Search for the cell housing the specified text and yield its (X, Y) center coordinate. 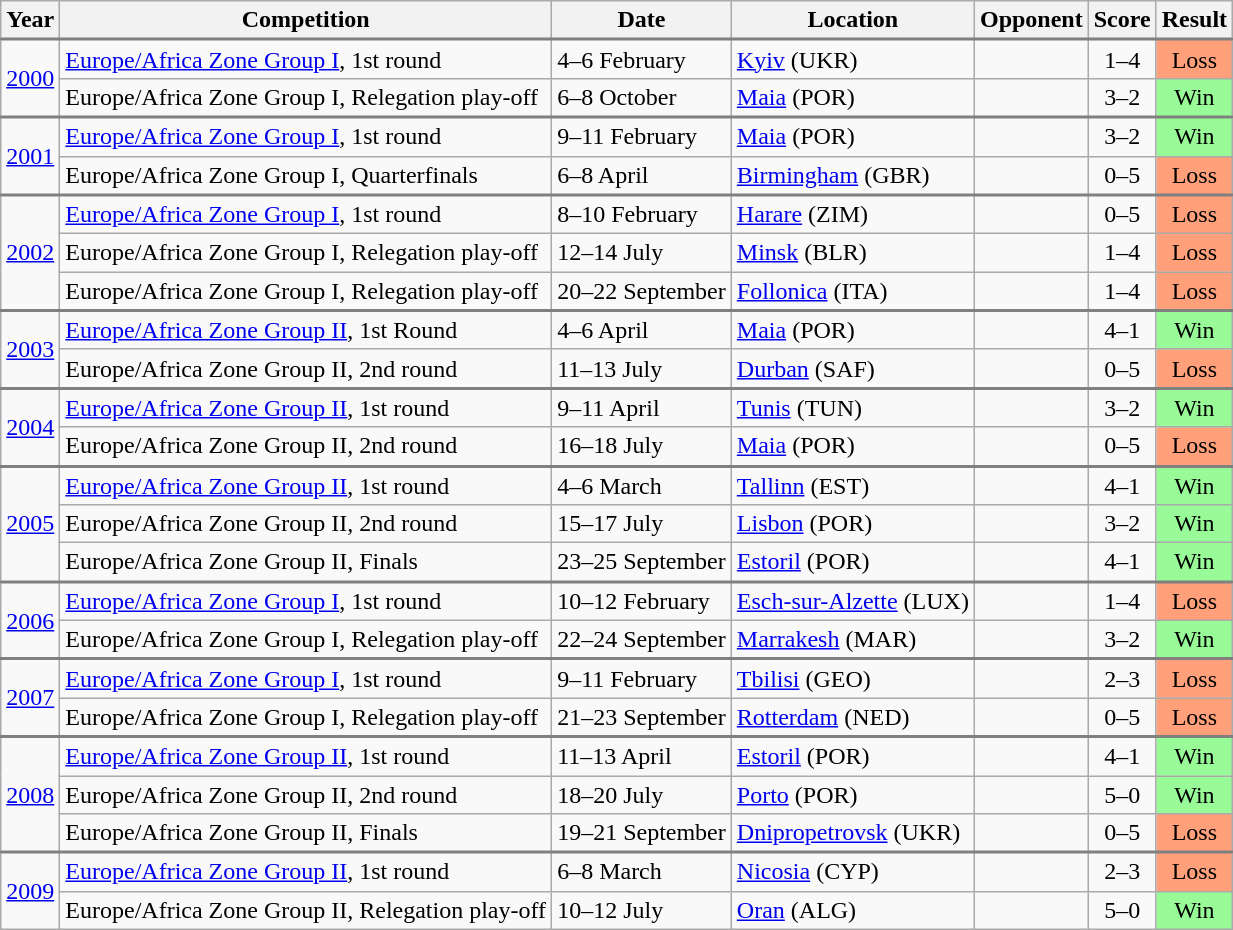
2004 (30, 427)
15–17 July (642, 524)
Year (30, 20)
Lisbon (POR) (852, 524)
Competition (306, 20)
Opponent (1031, 20)
20–22 September (642, 292)
Marrakesh (MAR) (852, 640)
Tunis (TUN) (852, 408)
6–8 April (642, 176)
4–6 April (642, 330)
Europe/Africa Zone Group II, 1st Round (306, 330)
Europe/Africa Zone Group II, Relegation play-off (306, 910)
Durban (SAF) (852, 368)
Rotterdam (NED) (852, 718)
18–20 July (642, 795)
6–8 October (642, 98)
Esch-sur-Alzette (LUX) (852, 600)
2006 (30, 620)
Date (642, 20)
11–13 April (642, 756)
8–10 February (642, 214)
11–13 July (642, 368)
2000 (30, 79)
4–6 March (642, 486)
12–14 July (642, 253)
Tallinn (EST) (852, 486)
Harare (ZIM) (852, 214)
10–12 February (642, 600)
Kyiv (UKR) (852, 60)
16–18 July (642, 446)
Porto (POR) (852, 795)
10–12 July (642, 910)
4–6 February (642, 60)
Tbilisi (GEO) (852, 678)
Score (1122, 20)
Europe/Africa Zone Group I, Quarterfinals (306, 176)
Minsk (BLR) (852, 253)
Nicosia (CYP) (852, 872)
19–21 September (642, 834)
6–8 March (642, 872)
Follonica (ITA) (852, 292)
Dnipropetrovsk (UKR) (852, 834)
Birmingham (GBR) (852, 176)
2001 (30, 156)
2005 (30, 524)
2009 (30, 890)
Location (852, 20)
2007 (30, 698)
Oran (ALG) (852, 910)
2002 (30, 253)
2008 (30, 795)
Result (1194, 20)
21–23 September (642, 718)
9–11 April (642, 408)
2003 (30, 349)
22–24 September (642, 640)
23–25 September (642, 562)
